Identify which cell holds the provided text, then report its (X, Y) central coordinate. 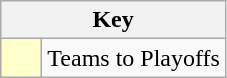
Teams to Playoffs (134, 58)
Key (114, 20)
